Find where the given text appears and provide that cell's center as [X, Y] coordinate. 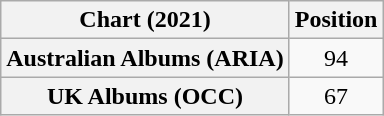
Australian Albums (ARIA) [145, 58]
Chart (2021) [145, 20]
UK Albums (OCC) [145, 96]
Position [336, 20]
94 [336, 58]
67 [336, 96]
